Return [X, Y] of the center of cell containing provided text 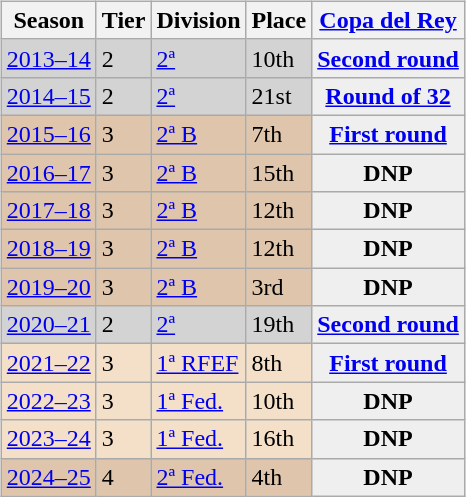
2ª Fed. [198, 477]
2017–18 [48, 211]
2021–22 [48, 363]
4th [279, 477]
2024–25 [48, 477]
21st [279, 96]
2019–20 [48, 287]
2015–16 [48, 134]
2018–19 [48, 249]
2013–14 [48, 58]
Round of 32 [388, 96]
Division [198, 20]
4 [124, 477]
Tier [124, 20]
2022–23 [48, 401]
2014–15 [48, 96]
15th [279, 173]
2023–24 [48, 439]
8th [279, 363]
3rd [279, 287]
Season [48, 20]
2016–17 [48, 173]
7th [279, 134]
19th [279, 325]
Copa del Rey [388, 20]
Place [279, 20]
16th [279, 439]
2020–21 [48, 325]
1ª RFEF [198, 363]
